For the text-containing cell, return its midpoint in (X, Y) coordinate format. 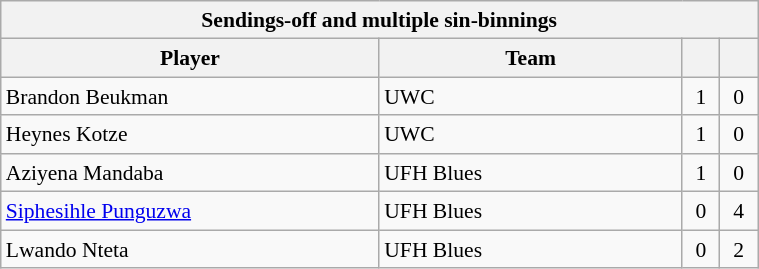
Aziyena Mandaba (190, 173)
Lwando Nteta (190, 249)
Brandon Beukman (190, 97)
2 (739, 249)
Sendings-off and multiple sin-binnings (380, 20)
Siphesihle Punguzwa (190, 211)
Player (190, 58)
Heynes Kotze (190, 135)
Team (530, 58)
4 (739, 211)
